Scan for the cell matching the given text and deliver its [x, y] coordinate at center. 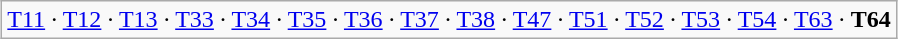
T11 · T12 · T13 · T33 · T34 · T35 · T36 · T37 · T38 · T47 · T51 · T52 · T53 · T54 · T63 · T64 [449, 20]
